Provide the [x, y] coordinate of the cell's center where the given text is located.  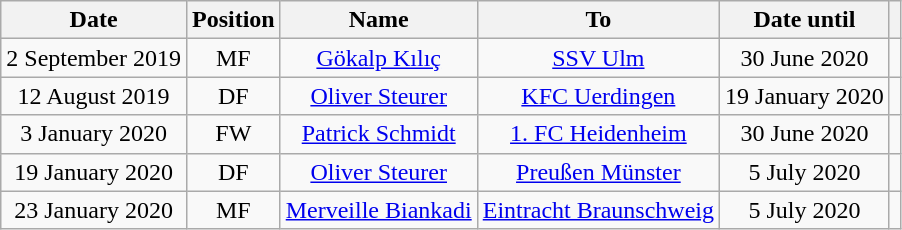
12 August 2019 [94, 96]
Date until [805, 20]
23 January 2020 [94, 210]
1. FC Heidenheim [598, 134]
Name [378, 20]
FW [233, 134]
SSV Ulm [598, 58]
To [598, 20]
Position [233, 20]
Merveille Biankadi [378, 210]
Preußen Münster [598, 172]
3 January 2020 [94, 134]
Eintracht Braunschweig [598, 210]
KFC Uerdingen [598, 96]
2 September 2019 [94, 58]
Date [94, 20]
Gökalp Kılıç [378, 58]
Patrick Schmidt [378, 134]
